Pinpoint the cell where the given text exists, returning its (X, Y) midpoint coordinate. 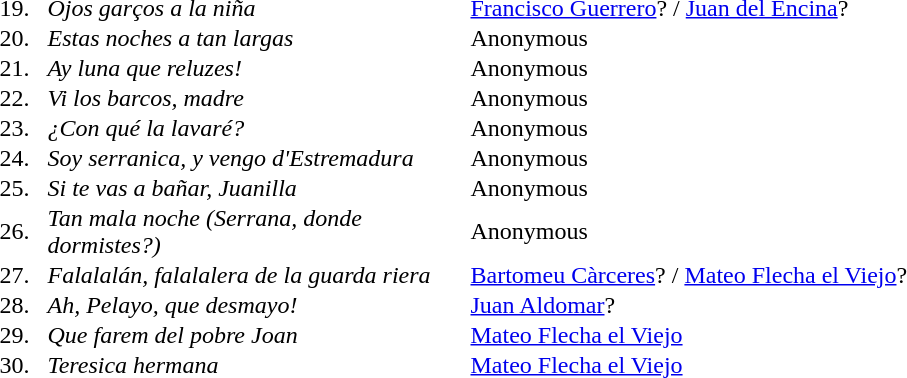
Tan mala noche (Serrana, donde dormistes?) (258, 232)
Falalalán, falalalera de la guarda riera (258, 275)
Soy serranica, y vengo d'Estremadura (258, 158)
Ay luna que reluzes! (258, 68)
Vi los barcos, madre (258, 98)
Si te vas a bañar, Juanilla (258, 188)
Que farem del pobre Joan (258, 335)
Ah, Pelayo, que desmayo! (258, 305)
Estas noches a tan largas (258, 38)
¿Con qué la lavaré? (258, 128)
